From the cell containing the given text, extract its center point as [x, y] coordinate. 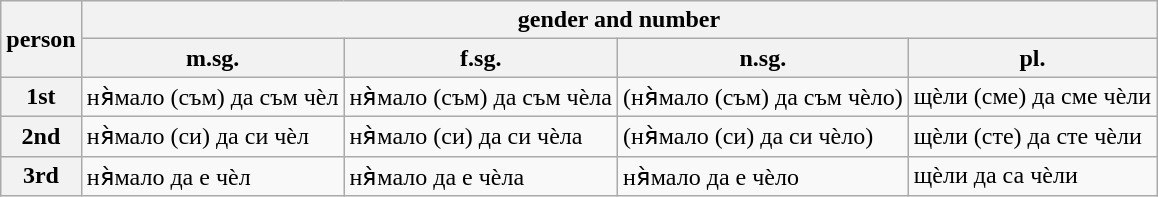
f.sg. [480, 58]
(ня̀мало (си) да си чѐлo) [762, 136]
1st [41, 97]
n.sg. [762, 58]
ня̀мало да е чѐл [212, 176]
person [41, 39]
ня̀мало (си) да си чѐлa [480, 136]
ня̀мало (си) да си чѐл [212, 136]
ня̀мало да е чѐлa [480, 176]
2nd [41, 136]
3rd [41, 176]
щѐли (сме) да сме чѐли [1032, 97]
m.sg. [212, 58]
щѐли (сте) да сте чѐли [1032, 136]
ня̀мало (съм) да съм чѐлa [480, 97]
(ня̀мало (съм) да съм чѐлo) [762, 97]
щѐли да са чѐли [1032, 176]
ня̀мало да е чѐлo [762, 176]
pl. [1032, 58]
ня̀мало (съм) да съм чѐл [212, 97]
gender and number [619, 20]
